Extract the [x, y] coordinate from the center of the cell holding the provided text.  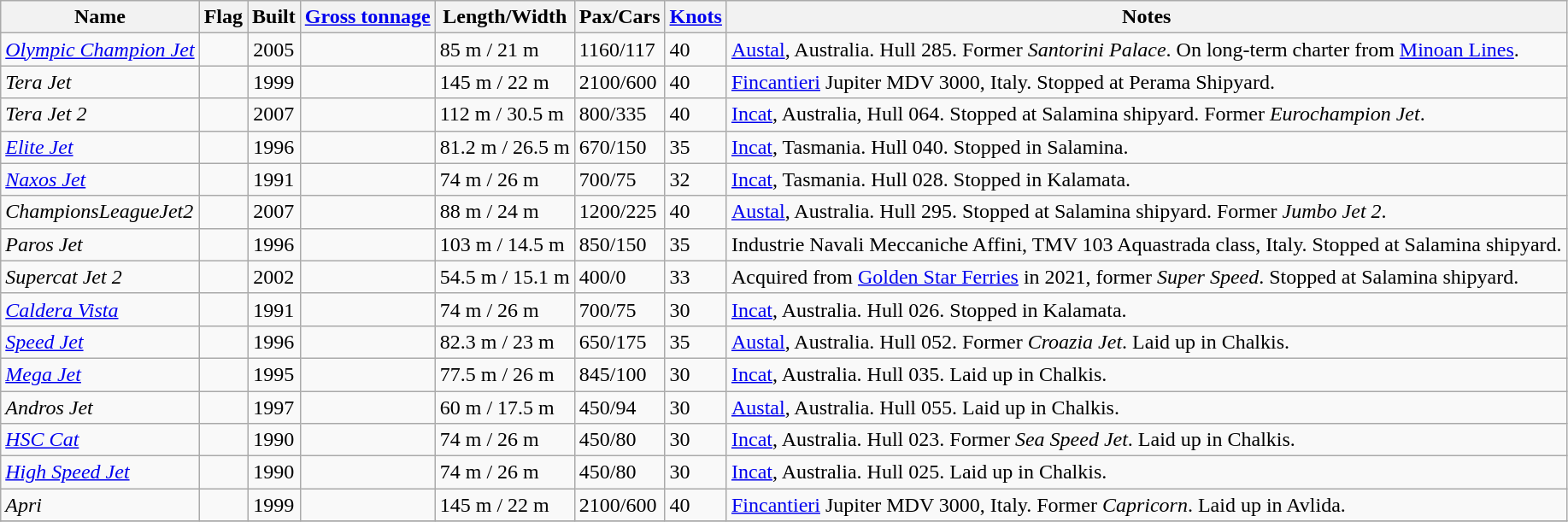
670/150 [620, 147]
Pax/Cars [620, 17]
103 m / 14.5 m [504, 244]
82.3 m / 23 m [504, 342]
450/94 [620, 408]
HSC Cat [100, 440]
Incat, Tasmania. Hull 040. Stopped in Salamina. [1147, 147]
Tera Jet 2 [100, 114]
88 m / 24 m [504, 212]
Gross tonnage [367, 17]
Incat, Australia. Hull 035. Laid up in Chalkis. [1147, 374]
Paros Jet [100, 244]
Austal, Australia. Hull 052. Former Croazia Jet. Laid up in Chalkis. [1147, 342]
Acquired from Golden Star Ferries in 2021, former Super Speed. Stopped at Salamina shipyard. [1147, 277]
Fincantieri Jupiter MDV 3000, Italy. Stopped at Perama Shipyard. [1147, 82]
Austal, Australia. Hull 055. Laid up in Chalkis. [1147, 408]
Incat, Tasmania. Hull 028. Stopped in Kalamata. [1147, 179]
81.2 m / 26.5 m [504, 147]
85 m / 21 m [504, 50]
ChampionsLeagueJet2 [100, 212]
Length/Width [504, 17]
33 [696, 277]
1160/117 [620, 50]
845/100 [620, 374]
650/175 [620, 342]
Olympic Champion Jet [100, 50]
2002 [274, 277]
Apri [100, 505]
800/335 [620, 114]
Caldera Vista [100, 309]
Incat, Australia. Hull 026. Stopped in Kalamata. [1147, 309]
77.5 m / 26 m [504, 374]
Incat, Australia. Hull 023. Former Sea Speed Jet. Laid up in Chalkis. [1147, 440]
112 m / 30.5 m [504, 114]
850/150 [620, 244]
Flag [223, 17]
Mega Jet [100, 374]
Elite Jet [100, 147]
Fincantieri Jupiter MDV 3000, Italy. Former Capricorn. Laid up in Avlida. [1147, 505]
1200/225 [620, 212]
Supercat Jet 2 [100, 277]
1995 [274, 374]
60 m / 17.5 m [504, 408]
Austal, Australia. Hull 295. Stopped at Salamina shipyard. Former Jumbo Jet 2. [1147, 212]
Notes [1147, 17]
Name [100, 17]
54.5 m / 15.1 m [504, 277]
400/0 [620, 277]
Built [274, 17]
Austal, Australia. Hull 285. Former Santorini Palace. On long-term charter from Minoan Lines. [1147, 50]
Industrie Navali Meccaniche Affini, TMV 103 Aquastrada class, Italy. Stopped at Salamina shipyard. [1147, 244]
Tera Jet [100, 82]
Naxos Jet [100, 179]
2005 [274, 50]
32 [696, 179]
1997 [274, 408]
High Speed Jet [100, 472]
Andros Jet [100, 408]
Speed Jet [100, 342]
Incat, Australia, Hull 064. Stopped at Salamina shipyard. Former Eurochampion Jet. [1147, 114]
Knots [696, 17]
Incat, Australia. Hull 025. Laid up in Chalkis. [1147, 472]
